Return the [x, y] coordinate for the center point of the cell that contains the specified text.  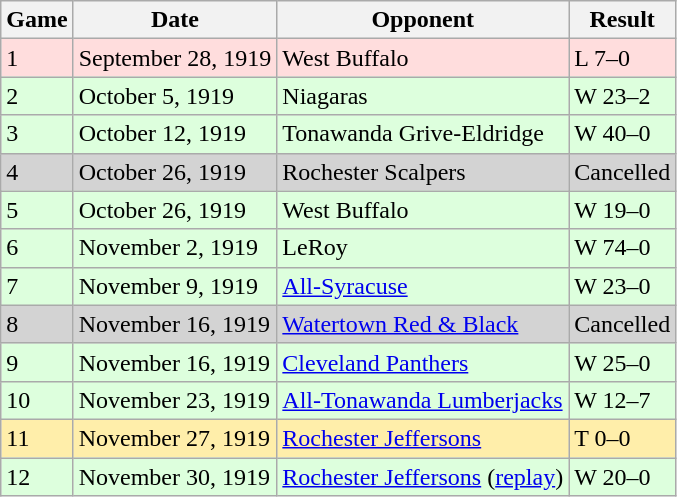
6 [37, 248]
W 25–0 [622, 362]
W 20–0 [622, 477]
5 [37, 210]
Game [37, 20]
Date [175, 20]
W 74–0 [622, 248]
W 40–0 [622, 134]
November 27, 1919 [175, 438]
Opponent [423, 20]
Rochester Jeffersons (replay) [423, 477]
Rochester Jeffersons [423, 438]
November 30, 1919 [175, 477]
Cleveland Panthers [423, 362]
W 19–0 [622, 210]
7 [37, 286]
2 [37, 96]
Rochester Scalpers [423, 172]
Tonawanda Grive-Eldridge [423, 134]
November 23, 1919 [175, 400]
9 [37, 362]
Result [622, 20]
All-Tonawanda Lumberjacks [423, 400]
10 [37, 400]
November 2, 1919 [175, 248]
All-Syracuse [423, 286]
3 [37, 134]
W 23–0 [622, 286]
Watertown Red & Black [423, 324]
T 0–0 [622, 438]
October 5, 1919 [175, 96]
September 28, 1919 [175, 58]
November 9, 1919 [175, 286]
W 12–7 [622, 400]
L 7–0 [622, 58]
4 [37, 172]
12 [37, 477]
Niagaras [423, 96]
1 [37, 58]
October 12, 1919 [175, 134]
11 [37, 438]
W 23–2 [622, 96]
LeRoy [423, 248]
8 [37, 324]
